Return [X, Y] of the center of cell containing provided text 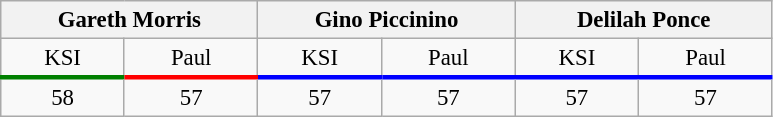
Gino Piccinino [386, 20]
Delilah Ponce [644, 20]
58 [63, 98]
Gareth Morris [130, 20]
